Detect which cell encompasses the target text, then output its [X, Y] center coordinate. 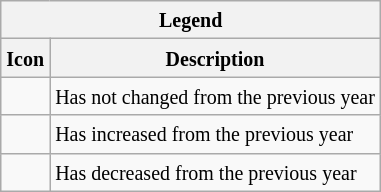
Description [216, 58]
Has increased from the previous year [216, 134]
Has not changed from the previous year [216, 96]
Has decreased from the previous year [216, 172]
Icon [26, 58]
Legend [191, 20]
